Return the [x, y] coordinate for the center point of the cell that contains the specified text.  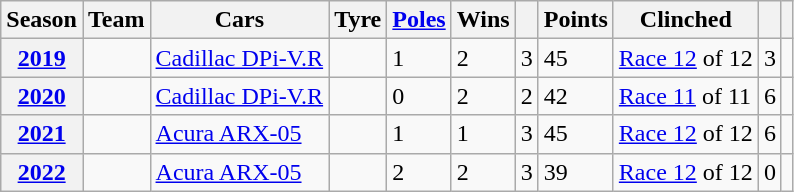
2020 [42, 96]
42 [576, 96]
Race 11 of 11 [686, 96]
Points [576, 20]
2019 [42, 58]
Poles [419, 20]
Season [42, 20]
Cars [240, 20]
Clinched [686, 20]
Tyre [358, 20]
2021 [42, 134]
Wins [483, 20]
Team [116, 20]
39 [576, 172]
2022 [42, 172]
